Provide the (X, Y) coordinate of the cell's center where the given text is located.  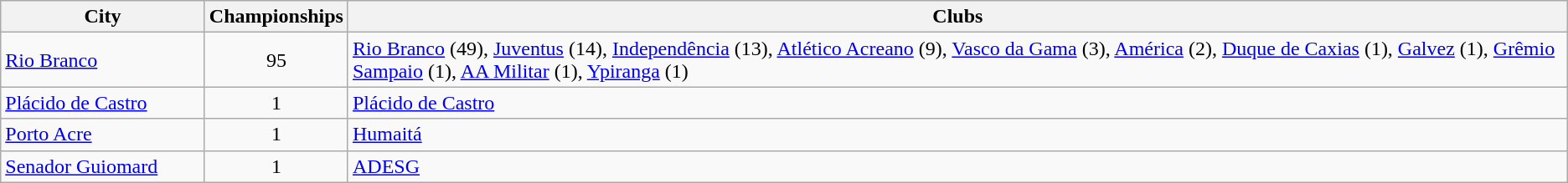
ADESG (957, 166)
Rio Branco (103, 60)
Senador Guiomard (103, 166)
95 (276, 60)
Humaitá (957, 135)
Porto Acre (103, 135)
Championships (276, 17)
City (103, 17)
Clubs (957, 17)
